Pinpoint the cell where the given text exists, returning its (X, Y) midpoint coordinate. 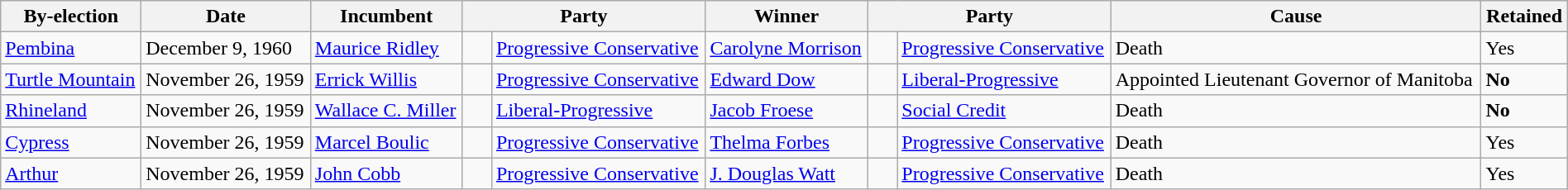
Pembina (71, 48)
J. Douglas Watt (786, 173)
December 9, 1960 (227, 48)
Date (227, 17)
Social Credit (1004, 111)
Incumbent (386, 17)
Cypress (71, 142)
Arthur (71, 173)
Turtle Mountain (71, 79)
Cause (1296, 17)
Errick Willis (386, 79)
Wallace C. Miller (386, 111)
Maurice Ridley (386, 48)
John Cobb (386, 173)
Jacob Froese (786, 111)
Carolyne Morrison (786, 48)
Marcel Boulic (386, 142)
Thelma Forbes (786, 142)
Appointed Lieutenant Governor of Manitoba (1296, 79)
Winner (786, 17)
By-election (71, 17)
Rhineland (71, 111)
Retained (1524, 17)
Edward Dow (786, 79)
